Provide the [X, Y] coordinate of the cell's center where the given text is located.  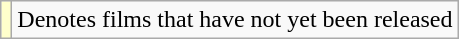
Denotes films that have not yet been released [235, 20]
